Output the [x, y] coordinate of the center of the cell containing the given text.  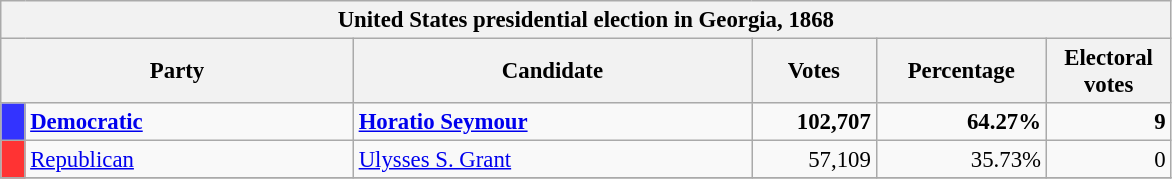
57,109 [814, 160]
9 [1108, 122]
Candidate [552, 72]
0 [1108, 160]
United States presidential election in Georgia, 1868 [586, 20]
Horatio Seymour [552, 122]
64.27% [961, 122]
Democratic [189, 122]
Votes [814, 72]
Republican [189, 160]
Party [178, 72]
Electoral votes [1108, 72]
35.73% [961, 160]
Percentage [961, 72]
Ulysses S. Grant [552, 160]
102,707 [814, 122]
